Scan for the cell matching the given text and deliver its [X, Y] coordinate at center. 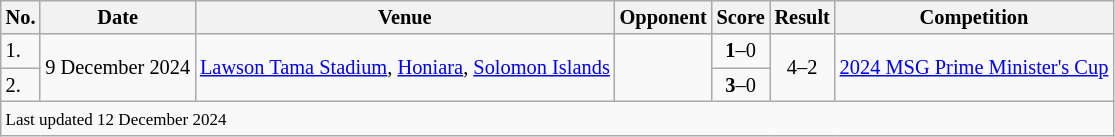
Score [741, 17]
Last updated 12 December 2024 [557, 118]
2024 MSG Prime Minister's Cup [974, 68]
Result [802, 17]
9 December 2024 [118, 68]
1. [21, 51]
Competition [974, 17]
Lawson Tama Stadium, Honiara, Solomon Islands [405, 68]
Venue [405, 17]
1–0 [741, 51]
3–0 [741, 85]
4–2 [802, 68]
2. [21, 85]
Date [118, 17]
No. [21, 17]
Opponent [664, 17]
